Extract the (X, Y) coordinate from the center of the cell holding the provided text.  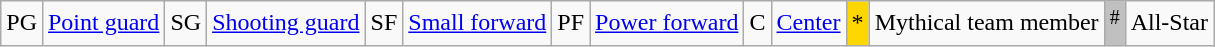
PG (22, 24)
All-Star (1169, 24)
# (1114, 24)
Shooting guard (286, 24)
PF (571, 24)
SG (186, 24)
Small forward (478, 24)
C (758, 24)
Point guard (103, 24)
* (858, 24)
Center (808, 24)
Power forward (667, 24)
SF (384, 24)
Mythical team member (986, 24)
